Locate the cell with the specified text and output its (x, y) center coordinate. 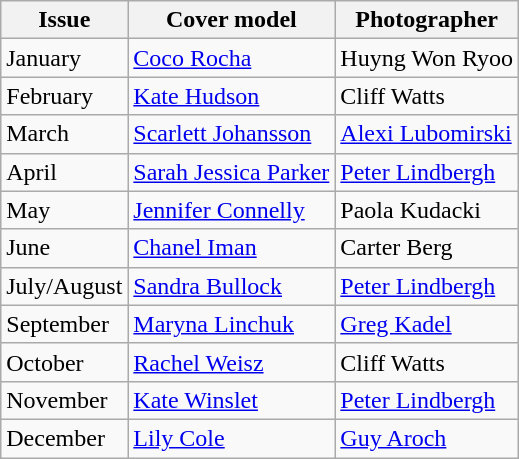
November (64, 400)
Jennifer Connelly (232, 210)
December (64, 438)
April (64, 172)
Paola Kudacki (427, 210)
May (64, 210)
Coco Rocha (232, 58)
Carter Berg (427, 248)
Rachel Weisz (232, 362)
January (64, 58)
Sarah Jessica Parker (232, 172)
February (64, 96)
Photographer (427, 20)
Alexi Lubomirski (427, 134)
Issue (64, 20)
Kate Hudson (232, 96)
July/August (64, 286)
September (64, 324)
June (64, 248)
Guy Aroch (427, 438)
March (64, 134)
Scarlett Johansson (232, 134)
Kate Winslet (232, 400)
Greg Kadel (427, 324)
Maryna Linchuk (232, 324)
October (64, 362)
Lily Cole (232, 438)
Sandra Bullock (232, 286)
Cover model (232, 20)
Chanel Iman (232, 248)
Huyng Won Ryoo (427, 58)
